Pinpoint the cell where the given text exists, returning its [x, y] midpoint coordinate. 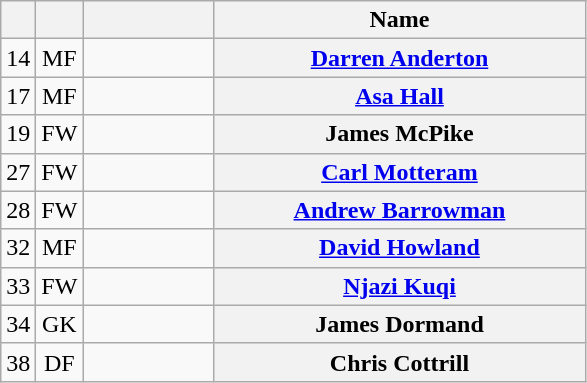
DF [60, 362]
Andrew Barrowman [400, 210]
James Dormand [400, 324]
33 [18, 286]
28 [18, 210]
Chris Cottrill [400, 362]
David Howland [400, 248]
Darren Anderton [400, 58]
17 [18, 96]
Njazi Kuqi [400, 286]
38 [18, 362]
34 [18, 324]
Name [400, 20]
Asa Hall [400, 96]
GK [60, 324]
27 [18, 172]
Carl Motteram [400, 172]
James McPike [400, 134]
14 [18, 58]
19 [18, 134]
32 [18, 248]
